Return [x, y] of the center of cell containing provided text 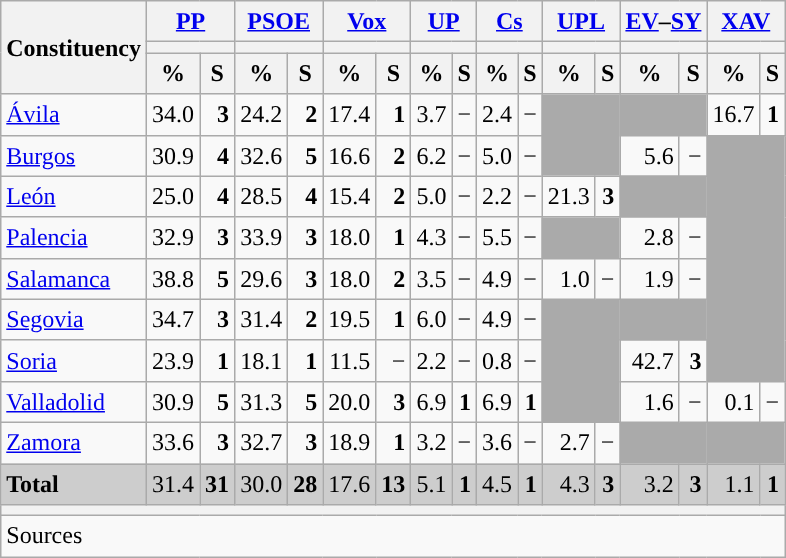
0.8 [498, 360]
33.6 [172, 442]
1.0 [568, 278]
17.6 [350, 484]
28 [306, 484]
Burgos [74, 156]
5.1 [432, 484]
UPL [581, 22]
Palencia [74, 238]
3.5 [432, 278]
18.9 [350, 442]
6.2 [432, 156]
León [74, 196]
PSOE [279, 22]
34.7 [172, 320]
2.4 [498, 114]
6.0 [432, 320]
30.0 [262, 484]
17.4 [350, 114]
23.9 [172, 360]
24.2 [262, 114]
5.5 [498, 238]
EV–SY [664, 22]
XAV [746, 22]
11.5 [350, 360]
2.8 [650, 238]
Cs [510, 22]
1.6 [650, 402]
32.9 [172, 238]
Constituency [74, 48]
PP [190, 22]
1.9 [650, 278]
Zamora [74, 442]
Soria [74, 360]
Vox [367, 22]
32.7 [262, 442]
4.5 [498, 484]
19.5 [350, 320]
Sources [393, 536]
38.8 [172, 278]
15.4 [350, 196]
34.0 [172, 114]
1.1 [734, 484]
33.9 [262, 238]
42.7 [650, 360]
31.3 [262, 402]
Segovia [74, 320]
UP [444, 22]
3.6 [498, 442]
Salamanca [74, 278]
2.7 [568, 442]
21.3 [568, 196]
Valladolid [74, 402]
31 [218, 484]
28.5 [262, 196]
13 [394, 484]
16.7 [734, 114]
16.6 [350, 156]
3.7 [432, 114]
5.6 [650, 156]
20.0 [350, 402]
18.1 [262, 360]
29.6 [262, 278]
Total [74, 484]
Ávila [74, 114]
25.0 [172, 196]
0.1 [734, 402]
32.6 [262, 156]
